Identify which cell holds the provided text, then report its (x, y) central coordinate. 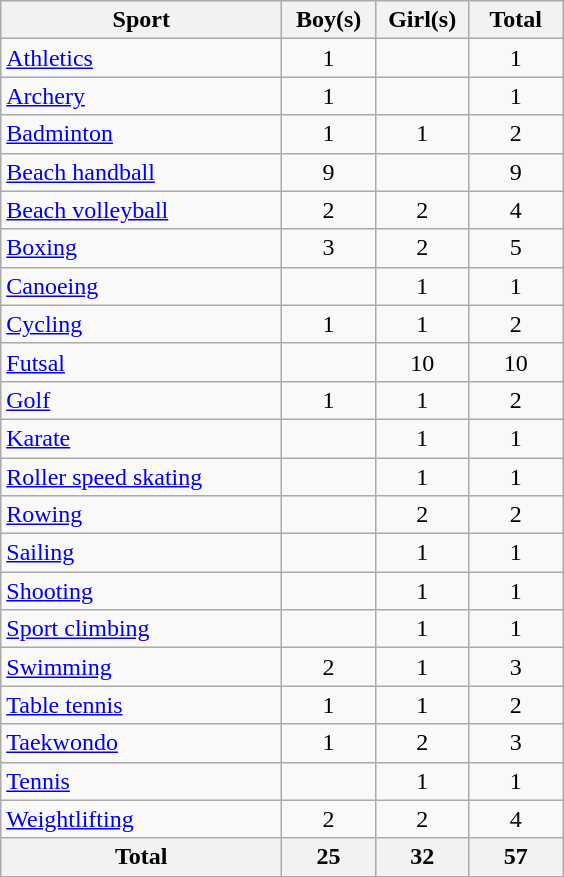
Girl(s) (422, 20)
Beach volleyball (142, 210)
Golf (142, 400)
Sport (142, 20)
Roller speed skating (142, 477)
Archery (142, 96)
Swimming (142, 667)
Shooting (142, 591)
Beach handball (142, 172)
Tennis (142, 781)
Weightlifting (142, 819)
Cycling (142, 324)
Sailing (142, 553)
32 (422, 857)
Boy(s) (329, 20)
Sport climbing (142, 629)
Taekwondo (142, 743)
25 (329, 857)
Futsal (142, 362)
Table tennis (142, 705)
5 (516, 248)
57 (516, 857)
Athletics (142, 58)
Karate (142, 438)
Rowing (142, 515)
Badminton (142, 134)
Canoeing (142, 286)
Boxing (142, 248)
